Identify which cell holds the provided text, then report its (X, Y) central coordinate. 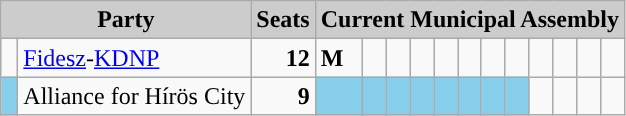
9 (283, 96)
M (338, 58)
Fidesz-KDNP (134, 58)
Party (126, 20)
Seats (283, 20)
Current Municipal Assembly (470, 20)
Alliance for Hírös City (134, 96)
12 (283, 58)
